Provide the (X, Y) coordinate of the cell's center where the given text is located.  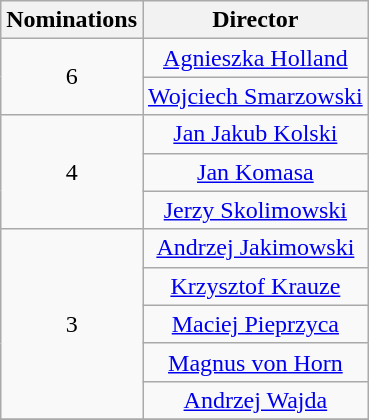
Jan Komasa (255, 172)
Krzysztof Krauze (255, 286)
Maciej Pieprzyca (255, 324)
Wojciech Smarzowski (255, 96)
Jan Jakub Kolski (255, 134)
Director (255, 20)
Andrzej Wajda (255, 400)
6 (72, 77)
Andrzej Jakimowski (255, 248)
Jerzy Skolimowski (255, 210)
Magnus von Horn (255, 362)
Nominations (72, 20)
Agnieszka Holland (255, 58)
3 (72, 324)
4 (72, 172)
